Return the [X, Y] coordinate for the center point of the cell that contains the specified text.  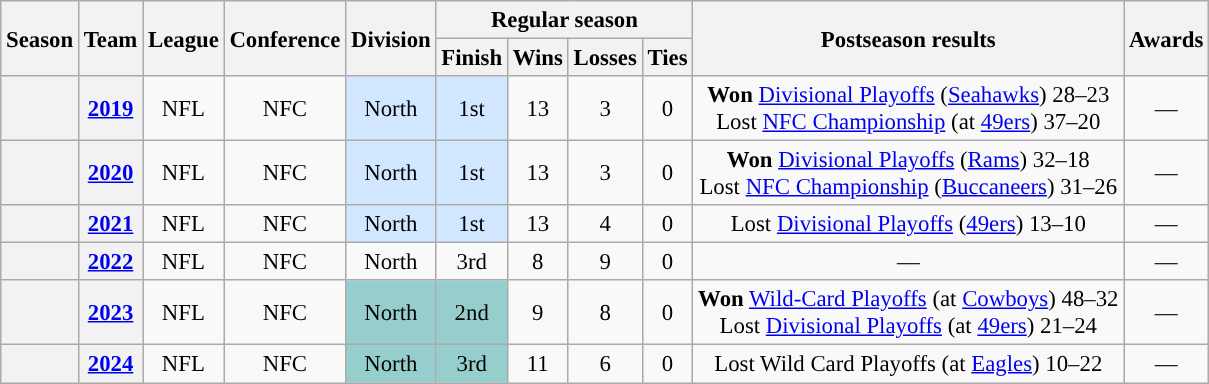
Won Divisional Playoffs (Seahawks) 28–23Lost NFC Championship (at 49ers) 37–20 [908, 108]
2nd [472, 312]
Season [40, 38]
2020 [110, 174]
Regular season [564, 20]
Won Wild-Card Playoffs (at Cowboys) 48–32Lost Divisional Playoffs (at 49ers) 21–24 [908, 312]
Postseason results [908, 38]
Lost Wild Card Playoffs (at Eagles) 10–22 [908, 364]
Won Divisional Playoffs (Rams) 32–18Lost NFC Championship (Buccaneers) 31–26 [908, 174]
2022 [110, 262]
Losses [605, 58]
Finish [472, 58]
Awards [1166, 38]
Wins [538, 58]
11 [538, 364]
2023 [110, 312]
Lost Divisional Playoffs (49ers) 13–10 [908, 224]
2019 [110, 108]
6 [605, 364]
2024 [110, 364]
Conference [285, 38]
League [184, 38]
Ties [668, 58]
Team [110, 38]
Division [391, 38]
4 [605, 224]
2021 [110, 224]
